Return the [X, Y] coordinate for the center point of the cell that contains the specified text.  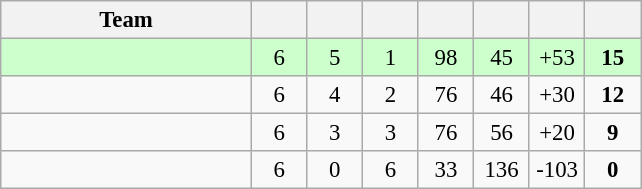
56 [502, 133]
1 [391, 58]
5 [335, 58]
4 [335, 95]
2 [391, 95]
15 [613, 58]
45 [502, 58]
Team [126, 20]
-103 [557, 170]
33 [446, 170]
+30 [557, 95]
136 [502, 170]
12 [613, 95]
+53 [557, 58]
46 [502, 95]
98 [446, 58]
9 [613, 133]
+20 [557, 133]
